Extract the [x, y] coordinate from the center of the cell holding the provided text.  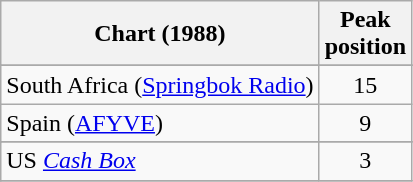
Chart (1988) [160, 34]
Peakposition [365, 34]
Spain (AFYVE) [160, 123]
South Africa (Springbok Radio) [160, 85]
US Cash Box [160, 161]
15 [365, 85]
3 [365, 161]
9 [365, 123]
